Capture the cell that displays the provided text and extract its [x, y] central coordinate. 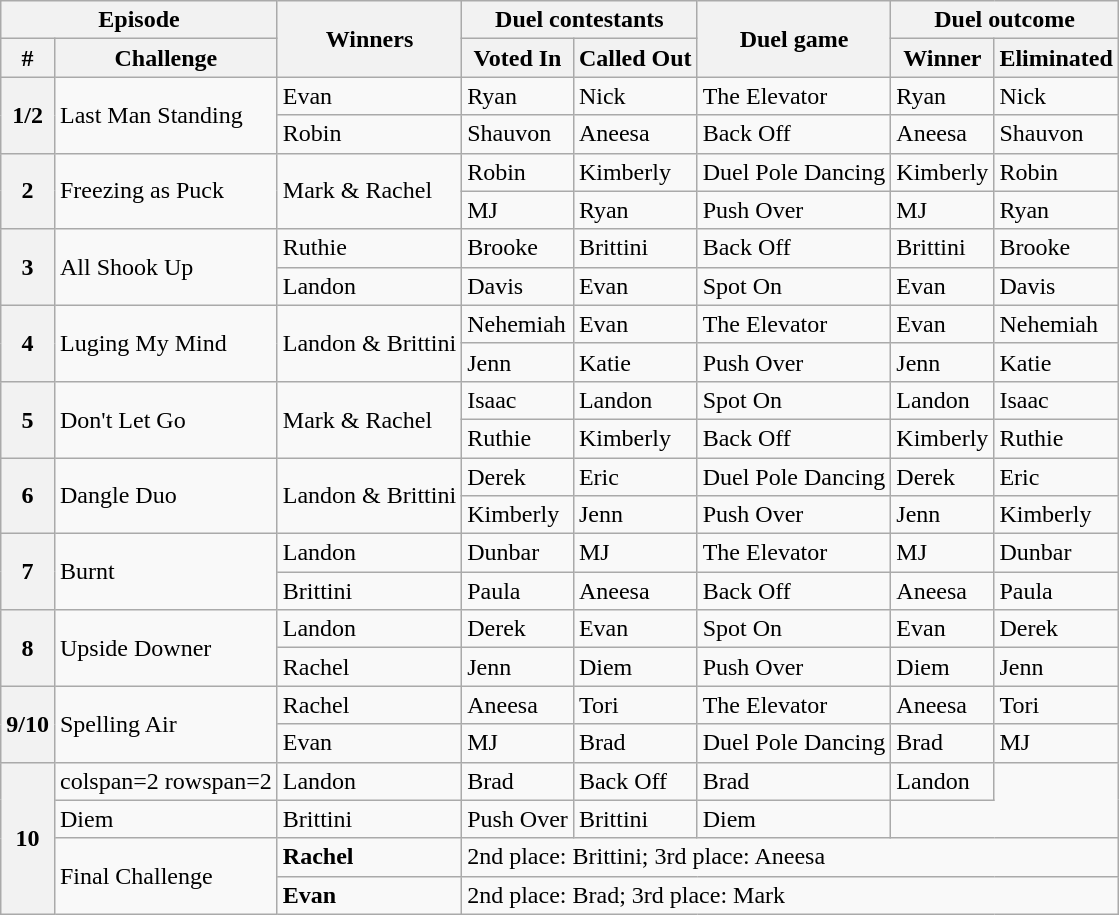
Winners [369, 39]
Final Challenge [166, 876]
Eliminated [1056, 58]
3 [28, 267]
colspan=2 rowspan=2 [166, 781]
Voted In [518, 58]
Challenge [166, 58]
Last Man Standing [166, 115]
Winner [942, 58]
Spelling Air [166, 724]
Upside Downer [166, 648]
Duel game [794, 39]
Dangle Duo [166, 496]
Episode [140, 20]
2 [28, 191]
Don't Let Go [166, 419]
10 [28, 838]
All Shook Up [166, 267]
2nd place: Brittini; 3rd place: Aneesa [790, 857]
8 [28, 648]
Called Out [635, 58]
Duel outcome [1004, 20]
Burnt [166, 572]
Freezing as Puck [166, 191]
6 [28, 496]
Luging My Mind [166, 343]
5 [28, 419]
# [28, 58]
2nd place: Brad; 3rd place: Mark [790, 895]
Duel contestants [580, 20]
7 [28, 572]
9/10 [28, 724]
4 [28, 343]
1/2 [28, 115]
